Locate the cell with the specified text and output its (x, y) center coordinate. 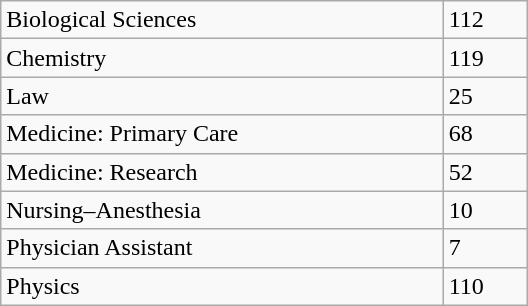
7 (485, 248)
Physician Assistant (222, 248)
Medicine: Research (222, 172)
119 (485, 58)
Biological Sciences (222, 20)
Chemistry (222, 58)
52 (485, 172)
Law (222, 96)
Medicine: Primary Care (222, 134)
10 (485, 210)
25 (485, 96)
68 (485, 134)
Nursing–Anesthesia (222, 210)
112 (485, 20)
Physics (222, 286)
110 (485, 286)
